Find where the given text appears and provide that cell's center as [X, Y] coordinate. 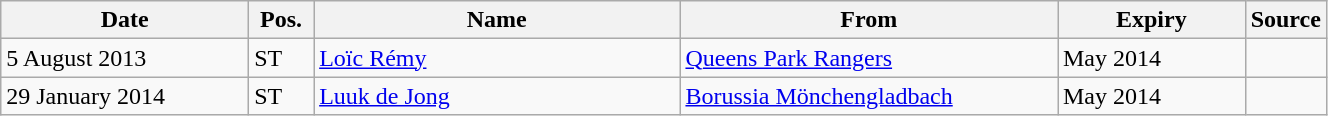
From [869, 20]
Pos. [282, 20]
Source [1286, 20]
Luuk de Jong [497, 96]
Expiry [1152, 20]
Loïc Rémy [497, 58]
Name [497, 20]
Queens Park Rangers [869, 58]
Borussia Mönchengladbach [869, 96]
29 January 2014 [125, 96]
5 August 2013 [125, 58]
Date [125, 20]
